Return the [x, y] coordinate for the center point of the cell that contains the specified text.  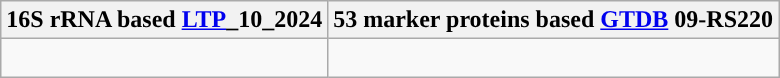
16S rRNA based LTP_10_2024 [164, 20]
53 marker proteins based GTDB 09-RS220 [554, 20]
